Extract the (x, y) coordinate from the center of the cell holding the provided text.  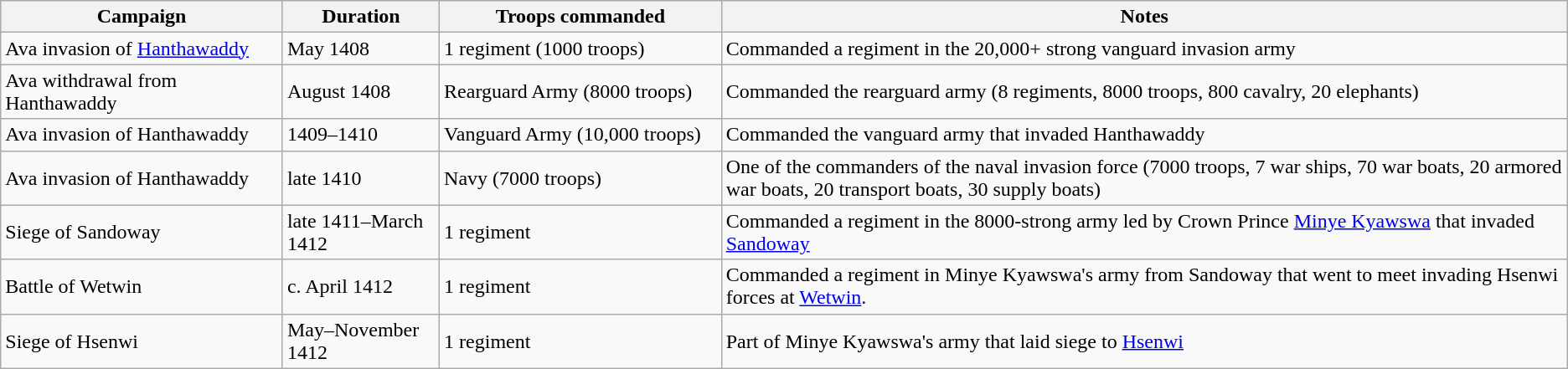
c. April 1412 (360, 286)
Ava withdrawal from Hanthawaddy (142, 92)
Troops commanded (581, 17)
Navy (7000 troops) (581, 177)
1409–1410 (360, 135)
Duration (360, 17)
Commanded the rearguard army (8 regiments, 8000 troops, 800 cavalry, 20 elephants) (1144, 92)
Rearguard Army (8000 troops) (581, 92)
late 1411–March 1412 (360, 233)
Commanded a regiment in the 20,000+ strong vanguard invasion army (1144, 49)
Vanguard Army (10,000 troops) (581, 135)
Battle of Wetwin (142, 286)
late 1410 (360, 177)
Commanded a regiment in Minye Kyawswa's army from Sandoway that went to meet invading Hsenwi forces at Wetwin. (1144, 286)
Commanded a regiment in the 8000-strong army led by Crown Prince Minye Kyawswa that invaded Sandoway (1144, 233)
Siege of Sandoway (142, 233)
Commanded the vanguard army that invaded Hanthawaddy (1144, 135)
Campaign (142, 17)
1 regiment (1000 troops) (581, 49)
May 1408 (360, 49)
Siege of Hsenwi (142, 341)
One of the commanders of the naval invasion force (7000 troops, 7 war ships, 70 war boats, 20 armored war boats, 20 transport boats, 30 supply boats) (1144, 177)
Part of Minye Kyawswa's army that laid siege to Hsenwi (1144, 341)
May–November 1412 (360, 341)
August 1408 (360, 92)
Notes (1144, 17)
